Search for the cell housing the specified text and yield its (x, y) center coordinate. 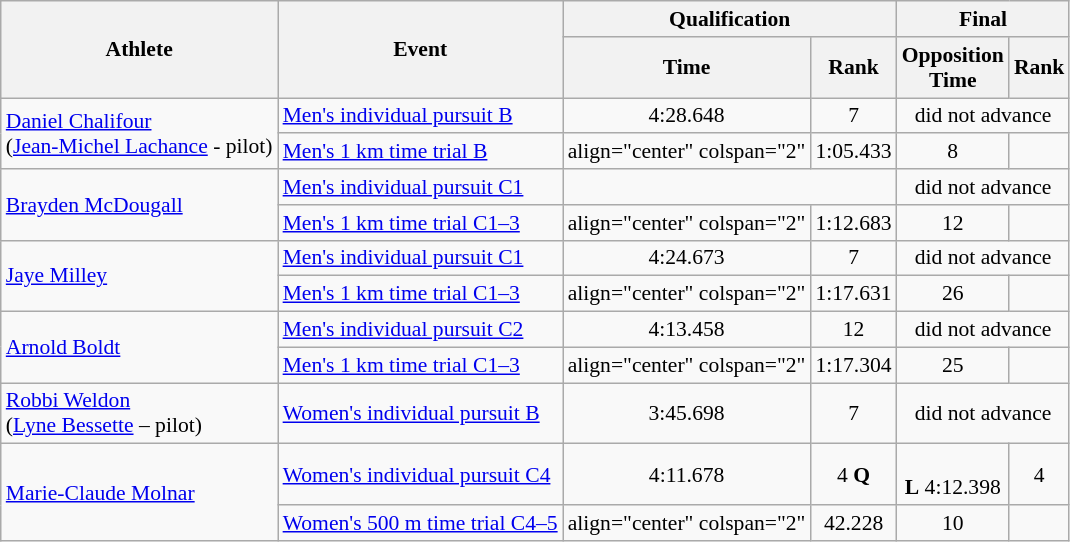
Jaye Milley (140, 276)
L 4:12.398 (953, 474)
Women's 500 m time trial C4–5 (420, 523)
Arnold Boldt (140, 348)
3:45.698 (687, 414)
Brayden McDougall (140, 204)
Men's individual pursuit C2 (420, 330)
Qualification (730, 19)
4 Q (853, 474)
10 (953, 523)
Daniel Chalifour (Jean-Michel Lachance - pilot) (140, 134)
1:17.304 (853, 365)
4 (1040, 474)
8 (953, 152)
OppositionTime (953, 68)
Women's individual pursuit C4 (420, 474)
Final (984, 19)
26 (953, 294)
1:12.683 (853, 223)
Men's individual pursuit B (420, 116)
42.228 (853, 523)
4:11.678 (687, 474)
Women's individual pursuit B (420, 414)
4:28.648 (687, 116)
Robbi Weldon (Lyne Bessette – pilot) (140, 414)
Athlete (140, 50)
25 (953, 365)
Event (420, 50)
1:17.631 (853, 294)
Time (687, 68)
Men's 1 km time trial B (420, 152)
4:13.458 (687, 330)
1:05.433 (853, 152)
Marie-Claude Molnar (140, 492)
4:24.673 (687, 258)
